Locate the cell with the specified text and output its [x, y] center coordinate. 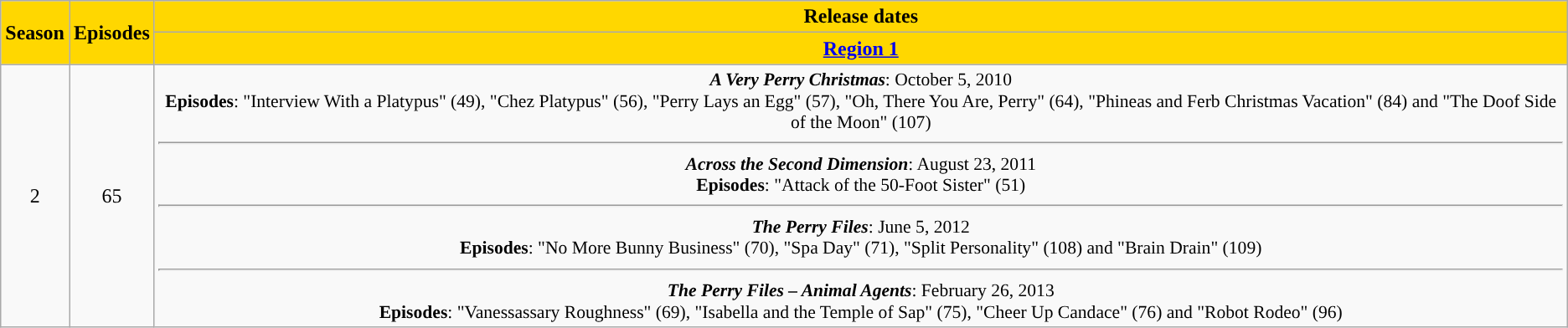
Episodes [111, 33]
Season [35, 33]
65 [111, 196]
Region 1 [861, 49]
2 [35, 196]
Release dates [861, 17]
